Determine the [X, Y] coordinate at the center of the cell enclosing the given text.  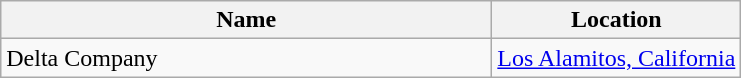
Location [616, 20]
Delta Company [246, 58]
Name [246, 20]
Los Alamitos, California [616, 58]
